Locate the cell with the specified text and output its (X, Y) center coordinate. 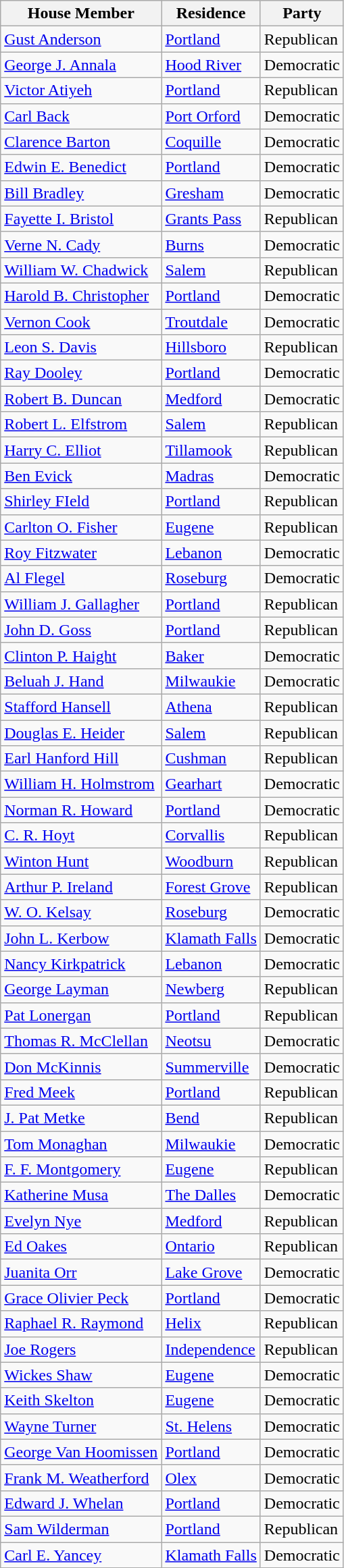
J. Pat Metke (81, 1118)
Robert B. Duncan (81, 399)
Gust Anderson (81, 39)
Carl Back (81, 116)
Fred Meek (81, 1092)
Residence (211, 13)
Burns (211, 244)
Wickes Shaw (81, 1375)
Helix (211, 1324)
Newberg (211, 990)
Beluah J. Hand (81, 681)
Harold B. Christopher (81, 296)
Al Flegel (81, 578)
Gearhart (211, 784)
William W. Chadwick (81, 270)
Sam Wilderman (81, 1529)
Bill Bradley (81, 193)
Olex (211, 1478)
Corvallis (211, 836)
Juanita Orr (81, 1272)
Nancy Kirkpatrick (81, 964)
F. F. Montgomery (81, 1170)
Don McKinnis (81, 1066)
George Van Hoomissen (81, 1452)
Vernon Cook (81, 322)
Raphael R. Raymond (81, 1324)
Ed Oakes (81, 1247)
Harry C. Elliot (81, 450)
John D. Goss (81, 630)
Port Orford (211, 116)
Joe Rogers (81, 1349)
Frank M. Weatherford (81, 1478)
Hood River (211, 65)
Tom Monaghan (81, 1144)
Victor Atiyeh (81, 90)
Grace Olivier Peck (81, 1298)
Tillamook (211, 450)
Coquille (211, 142)
Ray Dooley (81, 373)
Winton Hunt (81, 861)
Baker (211, 655)
Ontario (211, 1247)
George J. Annala (81, 65)
Clinton P. Haight (81, 655)
Troutdale (211, 322)
Party (301, 13)
Bend (211, 1118)
Robert L. Elfstrom (81, 425)
Grants Pass (211, 219)
Madras (211, 476)
Forest Grove (211, 887)
Carlton O. Fisher (81, 527)
Athena (211, 707)
Evelyn Nye (81, 1221)
Earl Hanford Hill (81, 759)
Cushman (211, 759)
Clarence Barton (81, 142)
Douglas E. Heider (81, 732)
Norman R. Howard (81, 810)
George Layman (81, 990)
Lake Grove (211, 1272)
Summerville (211, 1066)
Katherine Musa (81, 1195)
Ben Evick (81, 476)
W. O. Kelsay (81, 913)
St. Helens (211, 1426)
Thomas R. McClellan (81, 1041)
Pat Lonergan (81, 1015)
House Member (81, 13)
Arthur P. Ireland (81, 887)
Hillsboro (211, 348)
Gresham (211, 193)
Shirley FIeld (81, 502)
William H. Holmstrom (81, 784)
William J. Gallagher (81, 604)
Wayne Turner (81, 1426)
Neotsu (211, 1041)
Independence (211, 1349)
The Dalles (211, 1195)
John L. Kerbow (81, 938)
Leon S. Davis (81, 348)
Roy Fitzwater (81, 553)
Edwin E. Benedict (81, 167)
Verne N. Cady (81, 244)
Edward J. Whelan (81, 1503)
Woodburn (211, 861)
Keith Skelton (81, 1401)
C. R. Hoyt (81, 836)
Fayette I. Bristol (81, 219)
Stafford Hansell (81, 707)
Carl E. Yancey (81, 1555)
